Find where the given text appears and provide that cell's center as [X, Y] coordinate. 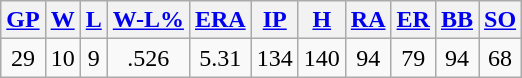
W [62, 20]
5.31 [220, 58]
79 [413, 58]
ERA [220, 20]
SO [500, 20]
140 [322, 58]
.526 [148, 58]
RA [368, 20]
L [94, 20]
BB [456, 20]
10 [62, 58]
9 [94, 58]
ER [413, 20]
H [322, 20]
29 [23, 58]
68 [500, 58]
IP [274, 20]
GP [23, 20]
W-L% [148, 20]
134 [274, 58]
